From the cell containing the given text, extract its center point as [X, Y] coordinate. 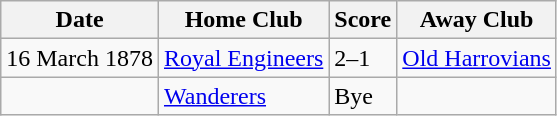
2–1 [363, 58]
Date [80, 20]
Wanderers [243, 96]
Bye [363, 96]
Old Harrovians [477, 58]
Home Club [243, 20]
Away Club [477, 20]
16 March 1878 [80, 58]
Royal Engineers [243, 58]
Score [363, 20]
